Extract the (X, Y) coordinate from the center of the cell holding the provided text.  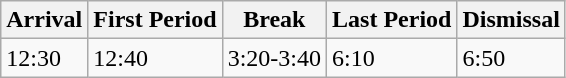
Dismissal (511, 20)
Break (274, 20)
12:30 (44, 58)
6:10 (392, 58)
Last Period (392, 20)
6:50 (511, 58)
First Period (155, 20)
3:20-3:40 (274, 58)
Arrival (44, 20)
12:40 (155, 58)
